Provide the (X, Y) coordinate of the cell's center where the given text is located.  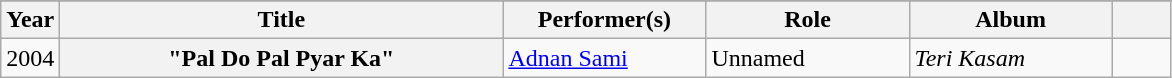
Album (1010, 20)
Performer(s) (604, 20)
"Pal Do Pal Pyar Ka" (282, 58)
Role (808, 20)
Adnan Sami (604, 58)
Title (282, 20)
Unnamed (808, 58)
Year (30, 20)
Teri Kasam (1010, 58)
2004 (30, 58)
